Scan for the cell matching the given text and deliver its (x, y) coordinate at center. 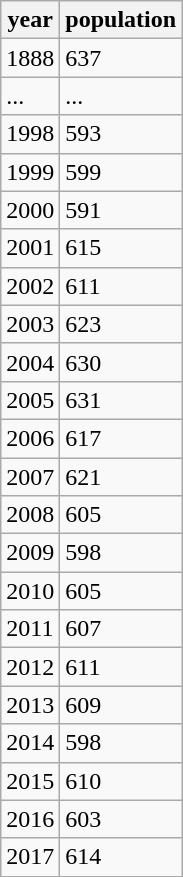
1999 (30, 172)
2010 (30, 591)
609 (121, 705)
637 (121, 58)
603 (121, 819)
2003 (30, 324)
2001 (30, 248)
591 (121, 210)
2005 (30, 400)
2014 (30, 743)
2004 (30, 362)
599 (121, 172)
607 (121, 629)
2013 (30, 705)
593 (121, 134)
1998 (30, 134)
2007 (30, 477)
2009 (30, 553)
2017 (30, 857)
2000 (30, 210)
2002 (30, 286)
614 (121, 857)
2008 (30, 515)
1888 (30, 58)
2015 (30, 781)
2006 (30, 438)
population (121, 20)
621 (121, 477)
2012 (30, 667)
631 (121, 400)
623 (121, 324)
630 (121, 362)
610 (121, 781)
617 (121, 438)
year (30, 20)
615 (121, 248)
2011 (30, 629)
2016 (30, 819)
